Return the [x, y] coordinate for the center point of the cell that contains the specified text.  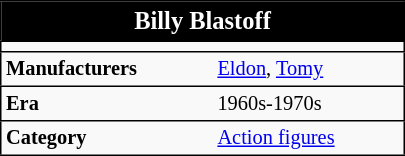
1960s-1970s [308, 103]
Era [107, 103]
Action figures [308, 138]
Eldon, Tomy [308, 69]
Category [107, 138]
Manufacturers [107, 69]
Billy Blastoff [203, 21]
